Output the [X, Y] coordinate of the center of the cell containing the given text.  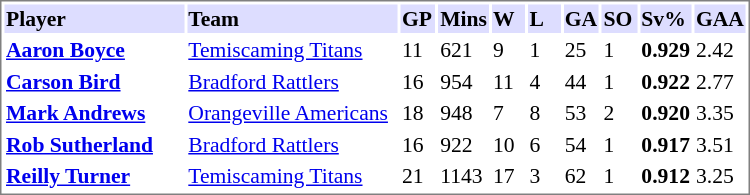
GP [418, 18]
4 [544, 82]
GAA [720, 18]
Rob Sutherland [94, 144]
2.42 [720, 50]
6 [544, 144]
62 [581, 176]
18 [418, 113]
0.922 [666, 82]
Orangeville Americans [292, 113]
21 [418, 176]
922 [464, 144]
2 [620, 113]
3.25 [720, 176]
SO [620, 18]
25 [581, 50]
1143 [464, 176]
Reilly Turner [94, 176]
0.920 [666, 113]
53 [581, 113]
8 [544, 113]
Sv% [666, 18]
0.912 [666, 176]
Carson Bird [94, 82]
44 [581, 82]
L [544, 18]
954 [464, 82]
Aaron Boyce [94, 50]
17 [508, 176]
948 [464, 113]
3 [544, 176]
2.77 [720, 82]
3.51 [720, 144]
W [508, 18]
54 [581, 144]
9 [508, 50]
Team [292, 18]
7 [508, 113]
621 [464, 50]
3.35 [720, 113]
GA [581, 18]
10 [508, 144]
Mark Andrews [94, 113]
Mins [464, 18]
0.917 [666, 144]
Player [94, 18]
0.929 [666, 50]
